Find where the given text appears and provide that cell's center as [x, y] coordinate. 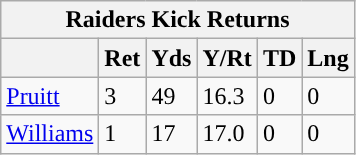
TD [279, 58]
Yds [172, 58]
3 [122, 96]
17 [172, 134]
16.3 [227, 96]
49 [172, 96]
Y/Rt [227, 58]
Raiders Kick Returns [178, 20]
Williams [50, 134]
Lng [328, 58]
Ret [122, 58]
Pruitt [50, 96]
1 [122, 134]
17.0 [227, 134]
